Scan for the cell matching the given text and deliver its [X, Y] coordinate at center. 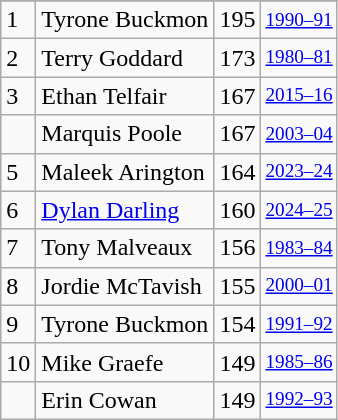
2003–04 [299, 134]
1990–91 [299, 20]
2000–01 [299, 286]
Marquis Poole [125, 134]
Tony Malveaux [125, 248]
Ethan Telfair [125, 96]
Dylan Darling [125, 210]
1983–84 [299, 248]
195 [238, 20]
154 [238, 324]
6 [18, 210]
160 [238, 210]
3 [18, 96]
Terry Goddard [125, 58]
9 [18, 324]
Jordie McTavish [125, 286]
Mike Graefe [125, 362]
155 [238, 286]
1992–93 [299, 400]
164 [238, 172]
1985–86 [299, 362]
10 [18, 362]
5 [18, 172]
2023–24 [299, 172]
7 [18, 248]
173 [238, 58]
2015–16 [299, 96]
2 [18, 58]
1980–81 [299, 58]
156 [238, 248]
8 [18, 286]
1 [18, 20]
Maleek Arington [125, 172]
1991–92 [299, 324]
2024–25 [299, 210]
Erin Cowan [125, 400]
